Determine the (x, y) coordinate at the center of the cell enclosing the given text.  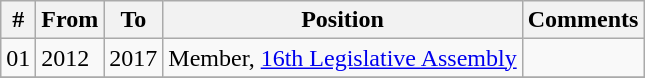
Member, 16th Legislative Assembly (342, 58)
01 (18, 58)
From (70, 20)
Comments (583, 20)
2017 (134, 58)
# (18, 20)
Position (342, 20)
To (134, 20)
2012 (70, 58)
